Output the (X, Y) coordinate of the center of the cell containing the given text.  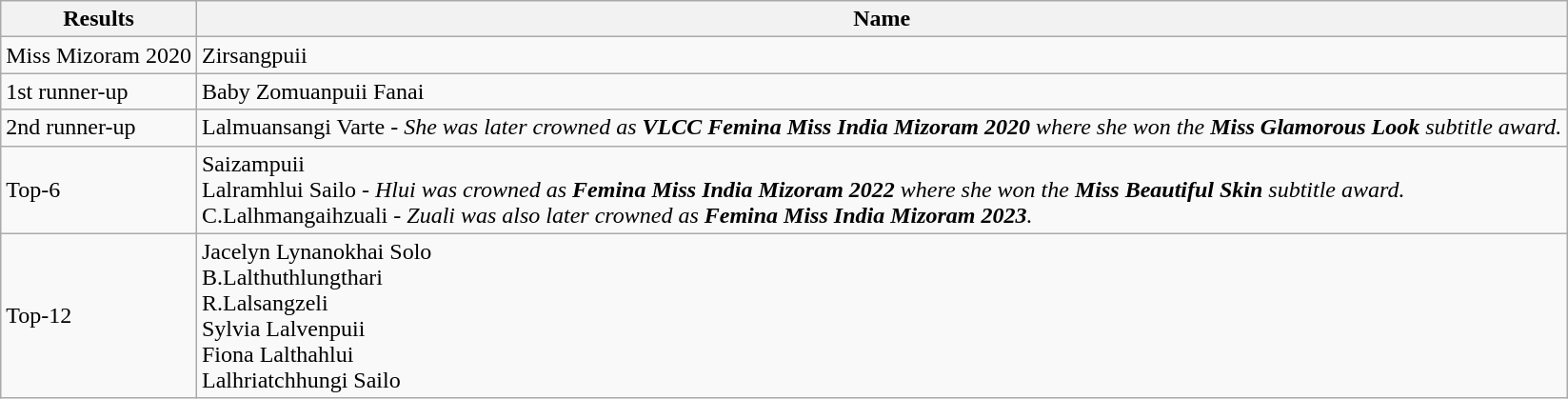
Jacelyn Lynanokhai SoloB.LalthuthlungthariR.LalsangzeliSylvia LalvenpuiiFiona LalthahluiLalhriatchhungi Sailo (882, 316)
Top-12 (99, 316)
2nd runner-up (99, 128)
Results (99, 19)
Miss Mizoram 2020 (99, 55)
Name (882, 19)
Lalmuansangi Varte - She was later crowned as VLCC Femina Miss India Mizoram 2020 where she won the Miss Glamorous Look subtitle award. (882, 128)
Zirsangpuii (882, 55)
1st runner-up (99, 91)
Baby Zomuanpuii Fanai (882, 91)
Top-6 (99, 190)
